From the cell containing the given text, extract its center point as (x, y) coordinate. 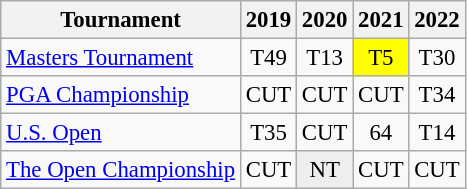
2022 (437, 20)
NT (325, 170)
2019 (268, 20)
T35 (268, 133)
PGA Championship (121, 95)
The Open Championship (121, 170)
Masters Tournament (121, 58)
2020 (325, 20)
64 (381, 133)
U.S. Open (121, 133)
T14 (437, 133)
T34 (437, 95)
2021 (381, 20)
T49 (268, 58)
Tournament (121, 20)
T13 (325, 58)
T5 (381, 58)
T30 (437, 58)
